From the cell containing the given text, extract its center point as (x, y) coordinate. 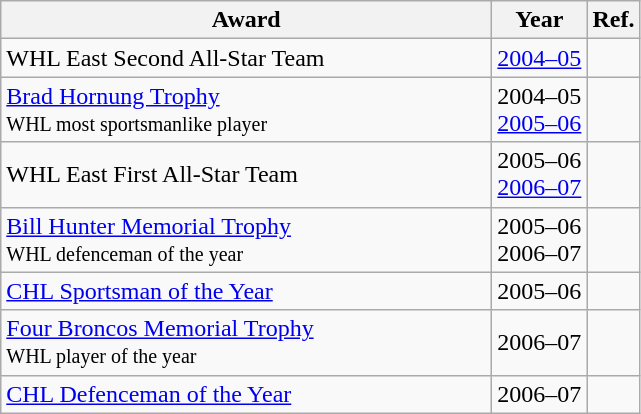
Brad Hornung TrophyWHL most sportsmanlike player (246, 110)
Bill Hunter Memorial TrophyWHL defenceman of the year (246, 240)
CHL Defenceman of the Year (246, 394)
Year (540, 20)
2005–06 (540, 291)
2004–052005–06 (540, 110)
WHL East First All-Star Team (246, 174)
WHL East Second All-Star Team (246, 58)
Four Broncos Memorial TrophyWHL player of the year (246, 342)
Ref. (614, 20)
Award (246, 20)
CHL Sportsman of the Year (246, 291)
2004–05 (540, 58)
